Return the (x, y) coordinate for the center point of the cell that contains the specified text.  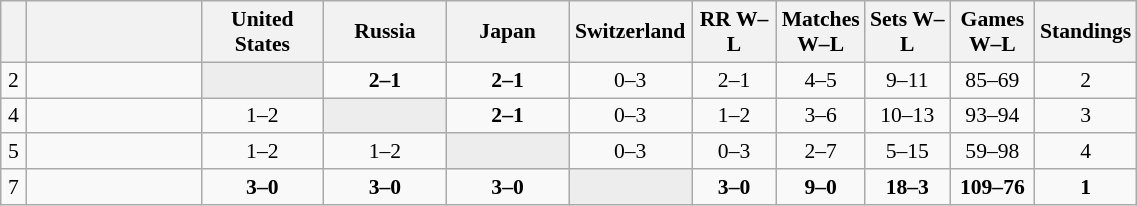
2–7 (821, 152)
5–15 (908, 152)
RR W–L (734, 32)
7 (14, 187)
18–3 (908, 187)
Games W–L (992, 32)
10–13 (908, 116)
9–11 (908, 80)
Switzerland (630, 32)
United States (262, 32)
93–94 (992, 116)
109–76 (992, 187)
59–98 (992, 152)
Russia (386, 32)
Standings (1086, 32)
Japan (508, 32)
5 (14, 152)
1 (1086, 187)
9–0 (821, 187)
3 (1086, 116)
4–5 (821, 80)
Matches W–L (821, 32)
3–6 (821, 116)
Sets W–L (908, 32)
85–69 (992, 80)
